From the cell containing the given text, extract its center point as (X, Y) coordinate. 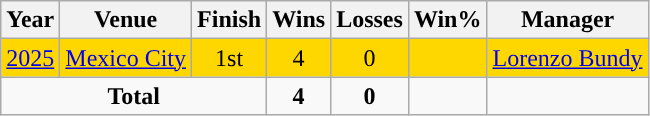
Lorenzo Bundy (568, 58)
Manager (568, 20)
Mexico City (126, 58)
1st (230, 58)
2025 (30, 58)
Total (134, 96)
Year (30, 20)
Losses (370, 20)
Wins (299, 20)
Venue (126, 20)
Win% (448, 20)
Finish (230, 20)
